Output the (X, Y) coordinate of the center of the cell containing the given text.  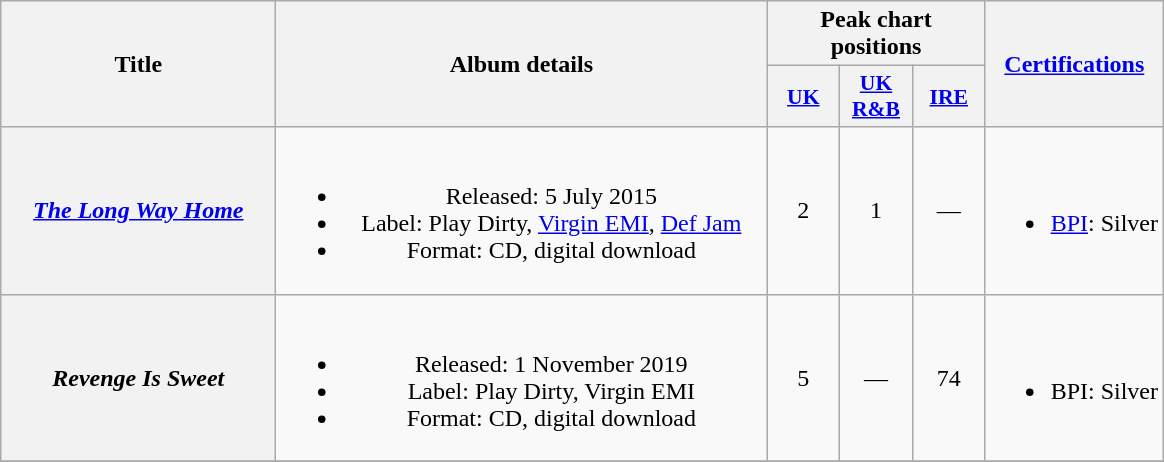
The Long Way Home (138, 210)
UKR&B (876, 96)
Album details (522, 64)
1 (876, 210)
74 (948, 378)
UK (804, 96)
Released: 5 July 2015Label: Play Dirty, Virgin EMI, Def JamFormat: CD, digital download (522, 210)
IRE (948, 96)
Released: 1 November 2019Label: Play Dirty, Virgin EMIFormat: CD, digital download (522, 378)
2 (804, 210)
Title (138, 64)
Revenge Is Sweet (138, 378)
Certifications (1074, 64)
Peak chart positions (876, 34)
5 (804, 378)
